For the text-containing cell, return its midpoint in [x, y] coordinate format. 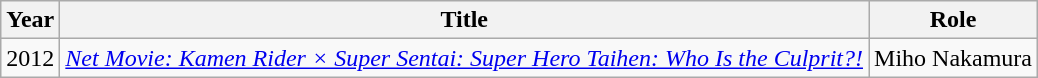
Title [464, 20]
2012 [30, 58]
Net Movie: Kamen Rider × Super Sentai: Super Hero Taihen: Who Is the Culprit?! [464, 58]
Role [954, 20]
Miho Nakamura [954, 58]
Year [30, 20]
